Find where the given text appears and provide that cell's center as [x, y] coordinate. 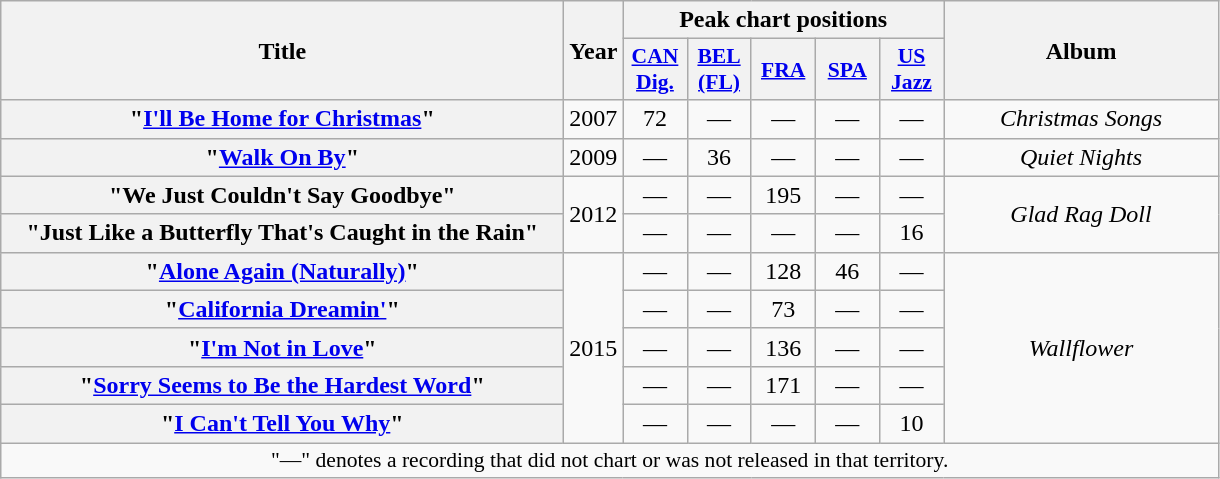
"California Dreamin'" [282, 309]
"Sorry Seems to Be the Hardest Word" [282, 385]
"I Can't Tell You Why" [282, 423]
72 [655, 119]
Christmas Songs [1082, 119]
BEL(FL) [719, 70]
46 [847, 271]
SPA [847, 70]
"Just Like a Butterfly That's Caught in the Rain" [282, 233]
CANDig. [655, 70]
10 [911, 423]
"Walk On By" [282, 157]
"I'm Not in Love" [282, 347]
Year [594, 50]
Title [282, 50]
2009 [594, 157]
Peak chart positions [784, 20]
2012 [594, 214]
Glad Rag Doll [1082, 214]
195 [783, 195]
73 [783, 309]
2015 [594, 347]
Wallflower [1082, 347]
171 [783, 385]
"We Just Couldn't Say Goodbye" [282, 195]
Album [1082, 50]
36 [719, 157]
"Alone Again (Naturally)" [282, 271]
136 [783, 347]
FRA [783, 70]
16 [911, 233]
2007 [594, 119]
Quiet Nights [1082, 157]
"—" denotes a recording that did not chart or was not released in that territory. [610, 460]
USJazz [911, 70]
"I'll Be Home for Christmas" [282, 119]
128 [783, 271]
